Detect which cell encompasses the target text, then output its (X, Y) center coordinate. 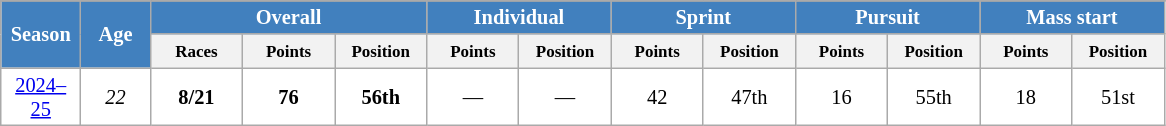
47th (749, 97)
8/21 (196, 97)
Age (116, 34)
Individual (519, 17)
55th (934, 97)
42 (657, 97)
Overall (288, 17)
18 (1026, 97)
2024–25 (41, 97)
Sprint (703, 17)
Season (41, 34)
22 (116, 97)
Mass start (1072, 17)
16 (841, 97)
51st (1118, 97)
56th (381, 97)
Races (196, 51)
Pursuit (887, 17)
76 (288, 97)
